Provide the [X, Y] coordinate of the cell's center where the given text is located.  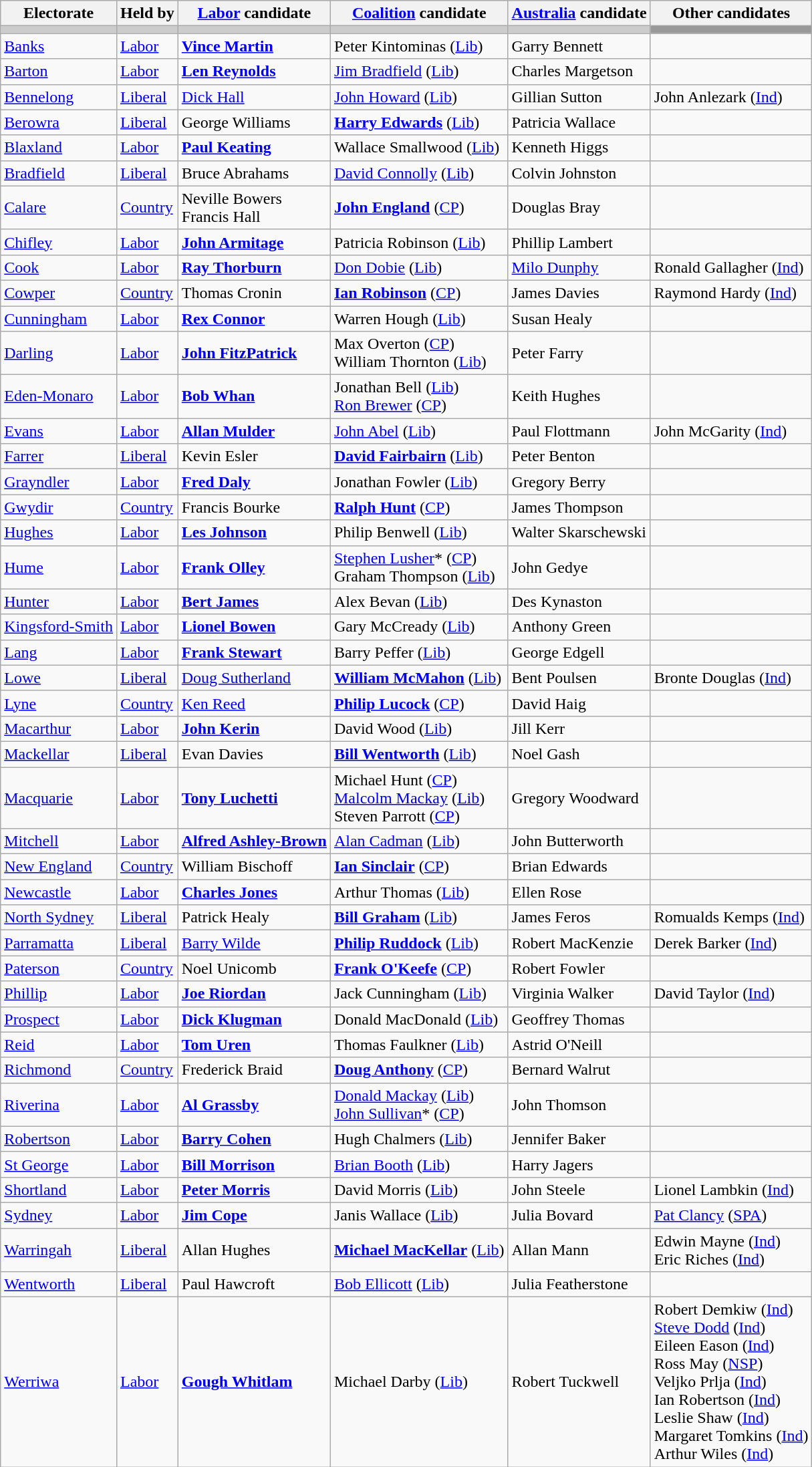
Robert Fowler [579, 968]
Thomas Faulkner (Lib) [419, 1045]
Doug Sutherland [254, 678]
Chifley [59, 242]
Geoffrey Thomas [579, 1019]
Parramatta [59, 943]
Bronte Douglas (Ind) [731, 678]
Lyne [59, 703]
John Butterworth [579, 841]
Len Reynolds [254, 72]
Cowper [59, 293]
Blaxland [59, 148]
Paul Hawcroft [254, 1285]
Les Johnson [254, 533]
Robert MacKenzie [579, 943]
Warren Hough (Lib) [419, 319]
Bert James [254, 602]
North Sydney [59, 918]
Donald Mackay (Lib)John Sullivan* (CP) [419, 1104]
Brian Edwards [579, 867]
Michael Darby (Lib) [419, 1382]
David Connolly (Lib) [419, 173]
Farrer [59, 456]
Jennifer Baker [579, 1139]
Paterson [59, 968]
James Thompson [579, 507]
Bennelong [59, 97]
Barry Cohen [254, 1139]
Lang [59, 652]
Stephen Lusher* (CP)Graham Thompson (Lib) [419, 567]
Shortland [59, 1190]
Hunter [59, 602]
Tony Luchetti [254, 798]
David Wood (Lib) [419, 728]
Mackellar [59, 754]
Douglas Bray [579, 207]
Barton [59, 72]
David Fairbairn (Lib) [419, 456]
Gregory Berry [579, 482]
Bradfield [59, 173]
Janis Wallace (Lib) [419, 1215]
Lowe [59, 678]
Derek Barker (Ind) [731, 943]
Jim Bradfield (Lib) [419, 72]
Donald MacDonald (Lib) [419, 1019]
Phillip [59, 994]
John Armitage [254, 242]
Frank Olley [254, 567]
Barry Wilde [254, 943]
Jill Kerr [579, 728]
Jack Cunningham (Lib) [419, 994]
Ken Reed [254, 703]
Colvin Johnston [579, 173]
Gary McCready (Lib) [419, 627]
Rex Connor [254, 319]
Peter Kintominas (Lib) [419, 46]
Frederick Braid [254, 1070]
Wentworth [59, 1285]
Mitchell [59, 841]
Prospect [59, 1019]
Held by [147, 13]
Edwin Mayne (Ind)Eric Riches (Ind) [731, 1250]
Astrid O'Neill [579, 1045]
Banks [59, 46]
Milo Dunphy [579, 267]
Francis Bourke [254, 507]
Wallace Smallwood (Lib) [419, 148]
Philip Lucock (CP) [419, 703]
Macquarie [59, 798]
Ralph Hunt (CP) [419, 507]
Ronald Gallagher (Ind) [731, 267]
Paul Keating [254, 148]
Dick Hall [254, 97]
Joe Riordan [254, 994]
Julia Bovard [579, 1215]
New England [59, 867]
Gregory Woodward [579, 798]
Frank Stewart [254, 652]
Newcastle [59, 892]
Max Overton (CP)William Thornton (Lib) [419, 353]
Michael MacKellar (Lib) [419, 1250]
Harry Edwards (Lib) [419, 122]
Gillian Sutton [579, 97]
Hume [59, 567]
Alfred Ashley-Brown [254, 841]
John Abel (Lib) [419, 431]
Darling [59, 353]
Raymond Hardy (Ind) [731, 293]
Ellen Rose [579, 892]
Electorate [59, 13]
Charles Margetson [579, 72]
Tom Uren [254, 1045]
Grayndler [59, 482]
Bernard Walrut [579, 1070]
Pat Clancy (SPA) [731, 1215]
Calare [59, 207]
Bob Ellicott (Lib) [419, 1285]
Reid [59, 1045]
Bill Graham (Lib) [419, 918]
Australia candidate [579, 13]
Peter Farry [579, 353]
Lionel Lambkin (Ind) [731, 1190]
Philip Ruddock (Lib) [419, 943]
Paul Flottmann [579, 431]
Bill Wentworth (Lib) [419, 754]
Ian Robinson (CP) [419, 293]
Virginia Walker [579, 994]
Patrick Healy [254, 918]
Sydney [59, 1215]
Neville BowersFrancis Hall [254, 207]
Allan Hughes [254, 1250]
Riverina [59, 1104]
George Edgell [579, 652]
Peter Morris [254, 1190]
John Anlezark (Ind) [731, 97]
Susan Healy [579, 319]
David Haig [579, 703]
Fred Daly [254, 482]
Arthur Thomas (Lib) [419, 892]
Dick Klugman [254, 1019]
Harry Jagers [579, 1164]
Cunningham [59, 319]
Coalition candidate [419, 13]
Werriwa [59, 1382]
Berowra [59, 122]
Noel Gash [579, 754]
Allan Mann [579, 1250]
Bent Poulsen [579, 678]
Cook [59, 267]
Evan Davies [254, 754]
Vince Martin [254, 46]
David Morris (Lib) [419, 1190]
Peter Benton [579, 456]
John Howard (Lib) [419, 97]
Robertson [59, 1139]
Allan Mulder [254, 431]
Gwydir [59, 507]
Lionel Bowen [254, 627]
Kenneth Higgs [579, 148]
Alan Cadman (Lib) [419, 841]
Alex Bevan (Lib) [419, 602]
Frank O'Keefe (CP) [419, 968]
Thomas Cronin [254, 293]
William McMahon (Lib) [419, 678]
Jim Cope [254, 1215]
Patricia Wallace [579, 122]
Macarthur [59, 728]
John Kerin [254, 728]
Warringah [59, 1250]
Jonathan Bell (Lib)Ron Brewer (CP) [419, 397]
Walter Skarschewski [579, 533]
John Gedye [579, 567]
Julia Featherstone [579, 1285]
St George [59, 1164]
Keith Hughes [579, 397]
William Bischoff [254, 867]
John Steele [579, 1190]
James Feros [579, 918]
Garry Bennett [579, 46]
Gough Whitlam [254, 1382]
Phillip Lambert [579, 242]
John McGarity (Ind) [731, 431]
George Williams [254, 122]
Richmond [59, 1070]
Al Grassby [254, 1104]
Charles Jones [254, 892]
Eden-Monaro [59, 397]
James Davies [579, 293]
Des Kynaston [579, 602]
Don Dobie (Lib) [419, 267]
Bruce Abrahams [254, 173]
Bill Morrison [254, 1164]
Doug Anthony (CP) [419, 1070]
Robert Tuckwell [579, 1382]
Bob Whan [254, 397]
Kevin Esler [254, 456]
Hugh Chalmers (Lib) [419, 1139]
Ray Thorburn [254, 267]
John England (CP) [419, 207]
Labor candidate [254, 13]
Romualds Kemps (Ind) [731, 918]
Ian Sinclair (CP) [419, 867]
Other candidates [731, 13]
Brian Booth (Lib) [419, 1164]
Jonathan Fowler (Lib) [419, 482]
Hughes [59, 533]
Anthony Green [579, 627]
Kingsford-Smith [59, 627]
Patricia Robinson (Lib) [419, 242]
Evans [59, 431]
John Thomson [579, 1104]
Barry Peffer (Lib) [419, 652]
Noel Unicomb [254, 968]
David Taylor (Ind) [731, 994]
Michael Hunt (CP)Malcolm Mackay (Lib)Steven Parrott (CP) [419, 798]
John FitzPatrick [254, 353]
Philip Benwell (Lib) [419, 533]
